Capture the cell that displays the provided text and extract its [X, Y] central coordinate. 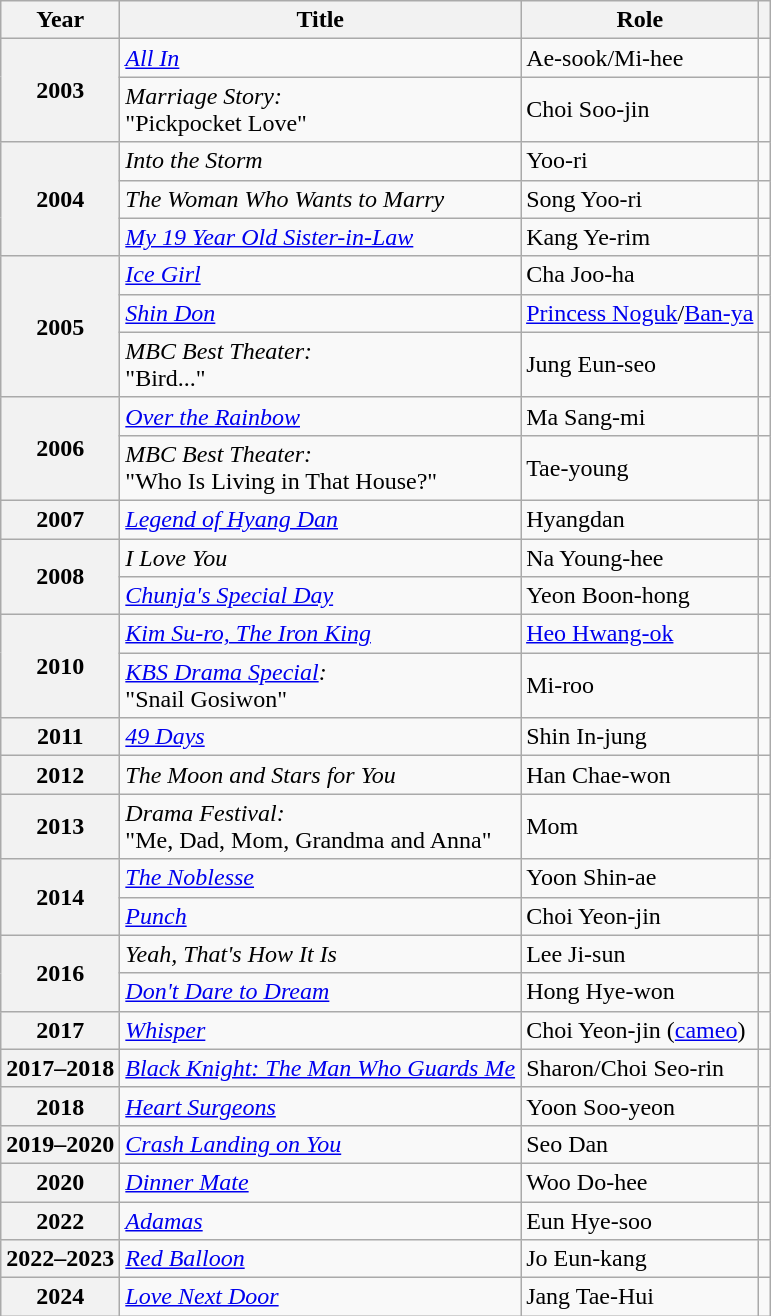
All In [320, 58]
Legend of Hyang Dan [320, 519]
Princess Noguk/Ban-ya [640, 313]
Kang Ye-rim [640, 237]
2007 [60, 519]
Drama Festival:"Me, Dad, Mom, Grandma and Anna" [320, 826]
Adamas [320, 1221]
Choi Yeon-jin [640, 916]
Marriage Story:"Pickpocket Love" [320, 110]
49 Days [320, 737]
Role [640, 20]
MBC Best Theater:"Who Is Living in That House?" [320, 468]
Choi Soo-jin [640, 110]
Love Next Door [320, 1297]
Ae-sook/Mi-hee [640, 58]
2012 [60, 775]
Lee Ji-sun [640, 954]
Mi-roo [640, 686]
The Woman Who Wants to Marry [320, 199]
Dinner Mate [320, 1182]
Ice Girl [320, 275]
Yoon Shin-ae [640, 878]
Red Balloon [320, 1259]
Shin Don [320, 313]
Year [60, 20]
Yoon Soo-yeon [640, 1106]
Jung Eun-seo [640, 364]
Mom [640, 826]
My 19 Year Old Sister-in-Law [320, 237]
Cha Joo-ha [640, 275]
2011 [60, 737]
2008 [60, 576]
The Noblesse [320, 878]
Over the Rainbow [320, 416]
Seo Dan [640, 1144]
2004 [60, 199]
Chunja's Special Day [320, 596]
2014 [60, 897]
2017 [60, 1030]
Sharon/Choi Seo-rin [640, 1068]
2020 [60, 1182]
KBS Drama Special:"Snail Gosiwon" [320, 686]
Yeah, That's How It Is [320, 954]
Hyangdan [640, 519]
I Love You [320, 557]
2017–2018 [60, 1068]
2010 [60, 666]
2003 [60, 90]
Tae-young [640, 468]
Choi Yeon-jin (cameo) [640, 1030]
MBC Best Theater:"Bird..." [320, 364]
Eun Hye-soo [640, 1221]
Na Young-hee [640, 557]
Punch [320, 916]
2018 [60, 1106]
Black Knight: The Man Who Guards Me [320, 1068]
Kim Su-ro, The Iron King [320, 634]
Jang Tae-Hui [640, 1297]
Song Yoo-ri [640, 199]
Into the Storm [320, 161]
2022–2023 [60, 1259]
2022 [60, 1221]
Hong Hye-won [640, 992]
2019–2020 [60, 1144]
Don't Dare to Dream [320, 992]
Ma Sang-mi [640, 416]
Yeon Boon-hong [640, 596]
The Moon and Stars for You [320, 775]
Whisper [320, 1030]
2006 [60, 448]
2005 [60, 326]
2024 [60, 1297]
Woo Do-hee [640, 1182]
Title [320, 20]
Han Chae-won [640, 775]
Heo Hwang-ok [640, 634]
2013 [60, 826]
Jo Eun-kang [640, 1259]
Crash Landing on You [320, 1144]
Shin In-jung [640, 737]
Heart Surgeons [320, 1106]
Yoo-ri [640, 161]
2016 [60, 973]
